Detect which cell encompasses the target text, then output its [X, Y] center coordinate. 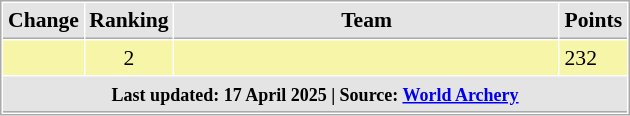
Points [594, 21]
Team [367, 21]
Change [44, 21]
Last updated: 17 April 2025 | Source: World Archery [316, 94]
2 [129, 57]
232 [594, 57]
Ranking [129, 21]
